From the cell containing the given text, extract its center point as (X, Y) coordinate. 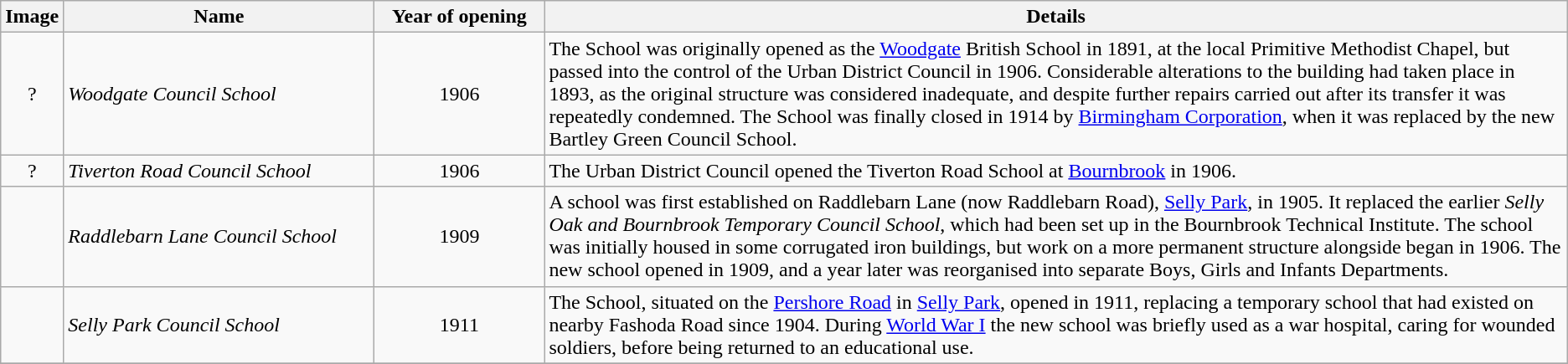
Tiverton Road Council School (219, 171)
Selly Park Council School (219, 325)
Woodgate Council School (219, 94)
The Urban District Council opened the Tiverton Road School at Bournbrook in 1906. (1055, 171)
Year of opening (459, 17)
1909 (459, 236)
1911 (459, 325)
Name (219, 17)
Details (1055, 17)
Raddlebarn Lane Council School (219, 236)
Image (32, 17)
